Locate the cell with the specified text and output its (x, y) center coordinate. 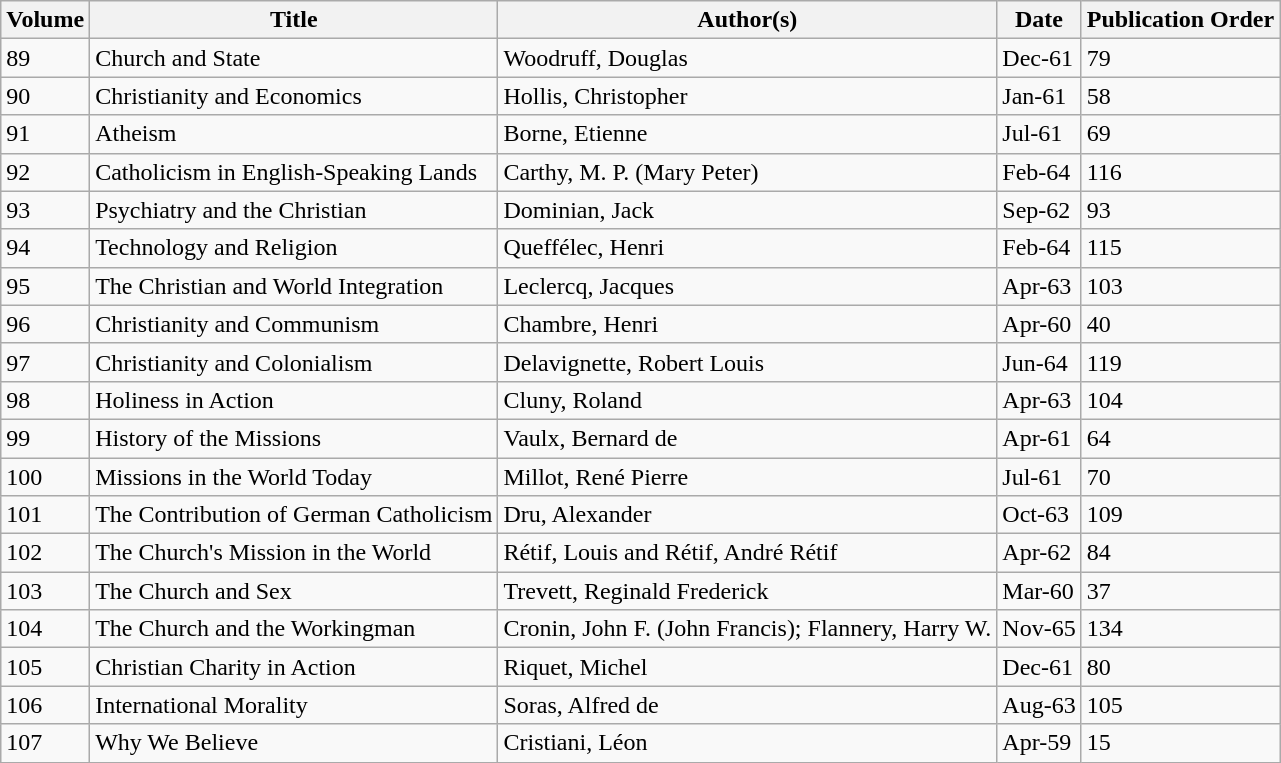
Aug-63 (1039, 705)
Cluny, Roland (748, 400)
Apr-60 (1039, 324)
96 (46, 324)
107 (46, 743)
Woodruff, Douglas (748, 58)
134 (1180, 629)
94 (46, 248)
Sep-62 (1039, 210)
Church and State (294, 58)
Borne, Etienne (748, 134)
97 (46, 362)
80 (1180, 667)
99 (46, 438)
101 (46, 515)
Carthy, M. P. (Mary Peter) (748, 172)
119 (1180, 362)
Christian Charity in Action (294, 667)
Apr-61 (1039, 438)
Mar-60 (1039, 591)
Title (294, 20)
International Morality (294, 705)
84 (1180, 553)
64 (1180, 438)
Vaulx, Bernard de (748, 438)
Atheism (294, 134)
Hollis, Christopher (748, 96)
98 (46, 400)
91 (46, 134)
Jun-64 (1039, 362)
History of the Missions (294, 438)
Volume (46, 20)
Jan-61 (1039, 96)
Chambre, Henri (748, 324)
109 (1180, 515)
115 (1180, 248)
Nov-65 (1039, 629)
69 (1180, 134)
Trevett, Reginald Frederick (748, 591)
Millot, René Pierre (748, 477)
Dru, Alexander (748, 515)
Apr-62 (1039, 553)
Dominian, Jack (748, 210)
37 (1180, 591)
Catholicism in English-Speaking Lands (294, 172)
92 (46, 172)
Holiness in Action (294, 400)
Apr-59 (1039, 743)
15 (1180, 743)
70 (1180, 477)
Technology and Religion (294, 248)
Cristiani, Léon (748, 743)
Soras, Alfred de (748, 705)
The Church and the Workingman (294, 629)
Why We Believe (294, 743)
Date (1039, 20)
The Christian and World Integration (294, 286)
Riquet, Michel (748, 667)
102 (46, 553)
Delavignette, Robert Louis (748, 362)
Rétif, Louis and Rétif, André Rétif (748, 553)
The Church and Sex (294, 591)
40 (1180, 324)
89 (46, 58)
Missions in the World Today (294, 477)
100 (46, 477)
The Contribution of German Catholicism (294, 515)
Oct-63 (1039, 515)
Author(s) (748, 20)
116 (1180, 172)
Christianity and Communism (294, 324)
90 (46, 96)
Leclercq, Jacques (748, 286)
Christianity and Economics (294, 96)
106 (46, 705)
Queffélec, Henri (748, 248)
Cronin, John F. (John Francis); Flannery, Harry W. (748, 629)
Psychiatry and the Christian (294, 210)
79 (1180, 58)
The Church's Mission in the World (294, 553)
Publication Order (1180, 20)
Christianity and Colonialism (294, 362)
95 (46, 286)
58 (1180, 96)
